Capture the cell that displays the provided text and extract its (X, Y) central coordinate. 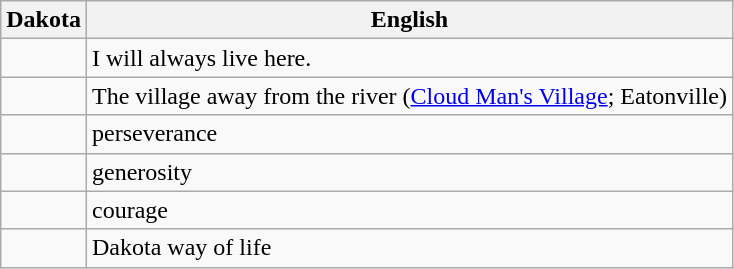
I will always live here. (409, 58)
generosity (409, 172)
Dakota way of life (409, 248)
perseverance (409, 134)
English (409, 20)
Dakota (44, 20)
courage (409, 210)
The village away from the river (Cloud Man's Village; Eatonville) (409, 96)
